For the text-containing cell, return its midpoint in [x, y] coordinate format. 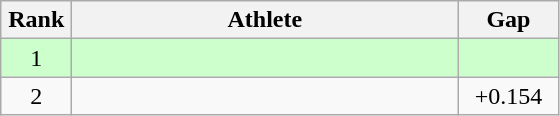
1 [36, 58]
Rank [36, 20]
Gap [508, 20]
2 [36, 96]
Athlete [265, 20]
+0.154 [508, 96]
